Pinpoint the cell where the given text exists, returning its [X, Y] midpoint coordinate. 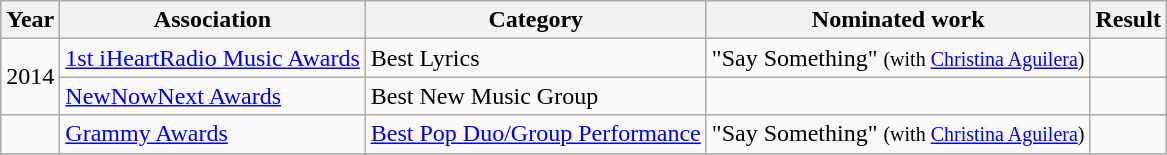
Grammy Awards [212, 134]
2014 [30, 77]
Association [212, 20]
Best New Music Group [536, 96]
Category [536, 20]
Best Lyrics [536, 58]
Result [1128, 20]
1st iHeartRadio Music Awards [212, 58]
NewNowNext Awards [212, 96]
Nominated work [898, 20]
Best Pop Duo/Group Performance [536, 134]
Year [30, 20]
